Identify which cell holds the provided text, then report its [x, y] central coordinate. 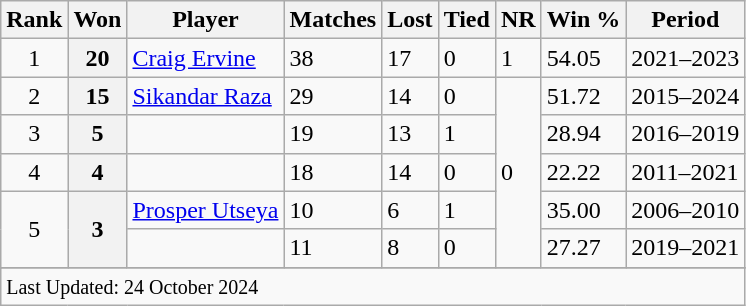
Sikandar Raza [206, 96]
54.05 [584, 58]
35.00 [584, 210]
15 [98, 96]
51.72 [584, 96]
Player [206, 20]
17 [410, 58]
2021–2023 [686, 58]
29 [333, 96]
8 [410, 248]
Period [686, 20]
2019–2021 [686, 248]
2011–2021 [686, 172]
6 [410, 210]
11 [333, 248]
Lost [410, 20]
27.27 [584, 248]
Win % [584, 20]
10 [333, 210]
2016–2019 [686, 134]
22.22 [584, 172]
18 [333, 172]
28.94 [584, 134]
NR [518, 20]
Matches [333, 20]
38 [333, 58]
20 [98, 58]
13 [410, 134]
Craig Ervine [206, 58]
Last Updated: 24 October 2024 [373, 286]
19 [333, 134]
Prosper Utseya [206, 210]
Rank [34, 20]
2015–2024 [686, 96]
Won [98, 20]
2 [34, 96]
Tied [466, 20]
2006–2010 [686, 210]
